Search for the cell housing the specified text and yield its [x, y] center coordinate. 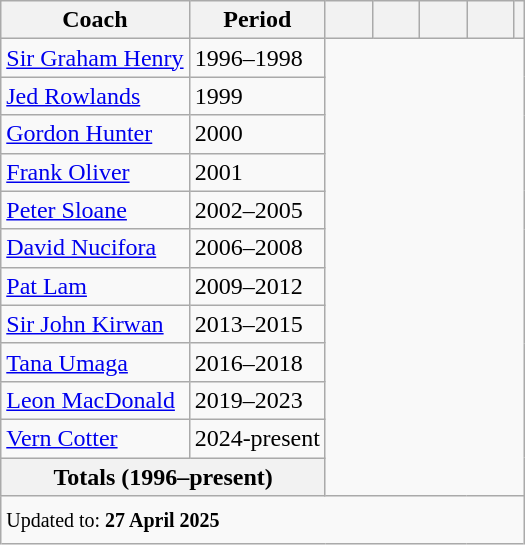
Jed Rowlands [95, 96]
Updated to: 27 April 2025 [263, 520]
Frank Oliver [95, 172]
1999 [257, 96]
Sir John Kirwan [95, 324]
Gordon Hunter [95, 134]
Leon MacDonald [95, 400]
Coach [95, 20]
2006–2008 [257, 248]
Vern Cotter [95, 438]
Sir Graham Henry [95, 58]
Pat Lam [95, 286]
Totals (1996–present) [164, 477]
2000 [257, 134]
2016–2018 [257, 362]
Tana Umaga [95, 362]
Period [257, 20]
Peter Sloane [95, 210]
David Nucifora [95, 248]
2001 [257, 172]
1996–1998 [257, 58]
2019–2023 [257, 400]
2024-present [257, 438]
2009–2012 [257, 286]
2002–2005 [257, 210]
2013–2015 [257, 324]
